Return (X, Y) of the center of cell containing provided text 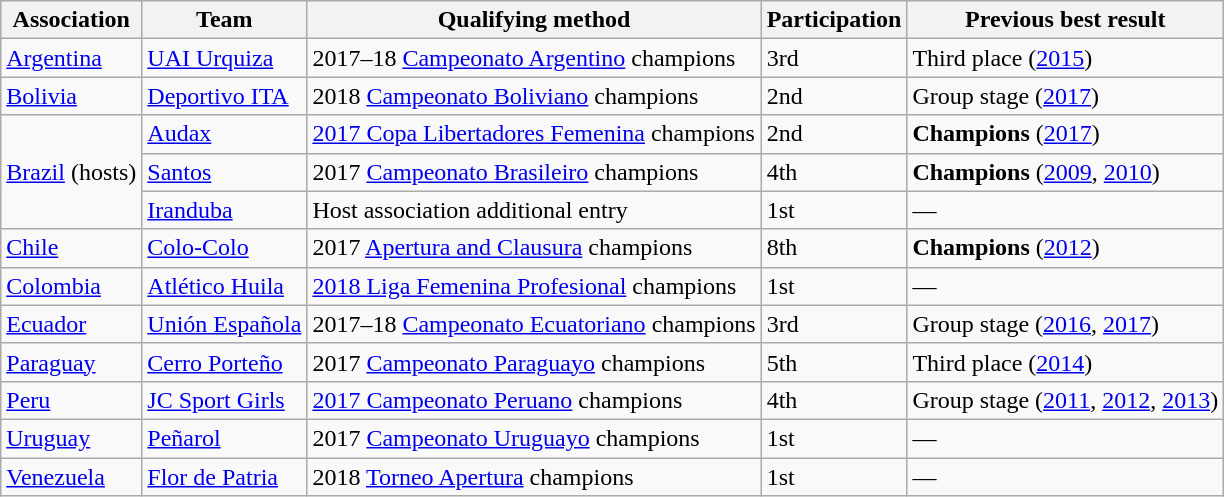
Previous best result (1066, 20)
2017–18 Campeonato Argentino champions (534, 58)
Flor de Patria (224, 477)
Iranduba (224, 210)
Champions (2009, 2010) (1066, 172)
2017 Campeonato Paraguayo champions (534, 362)
Santos (224, 172)
Audax (224, 134)
Bolivia (72, 96)
Third place (2014) (1066, 362)
2017 Campeonato Peruano champions (534, 400)
2018 Campeonato Boliviano champions (534, 96)
Deportivo ITA (224, 96)
Unión Española (224, 324)
Host association additional entry (534, 210)
Group stage (2016, 2017) (1066, 324)
Team (224, 20)
Group stage (2011, 2012, 2013) (1066, 400)
Colo-Colo (224, 248)
Paraguay (72, 362)
JC Sport Girls (224, 400)
Champions (2017) (1066, 134)
Qualifying method (534, 20)
Cerro Porteño (224, 362)
5th (834, 362)
Brazil (hosts) (72, 172)
8th (834, 248)
2017 Campeonato Brasileiro champions (534, 172)
2018 Liga Femenina Profesional champions (534, 286)
2017 Copa Libertadores Femenina champions (534, 134)
2017 Apertura and Clausura champions (534, 248)
UAI Urquiza (224, 58)
Third place (2015) (1066, 58)
Atlético Huila (224, 286)
Association (72, 20)
Chile (72, 248)
Argentina (72, 58)
2017–18 Campeonato Ecuatoriano champions (534, 324)
Ecuador (72, 324)
Uruguay (72, 438)
Peñarol (224, 438)
Colombia (72, 286)
2017 Campeonato Uruguayo champions (534, 438)
Venezuela (72, 477)
Champions (2012) (1066, 248)
2018 Torneo Apertura champions (534, 477)
Group stage (2017) (1066, 96)
Peru (72, 400)
Participation (834, 20)
